Find where the given text appears and provide that cell's center as (X, Y) coordinate. 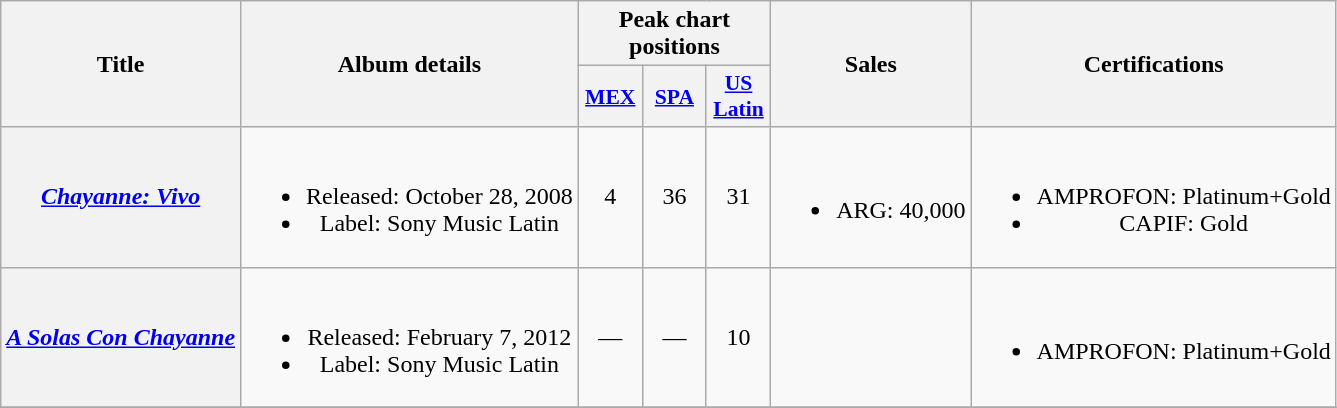
Peak chart positions (674, 34)
Released: October 28, 2008Label: Sony Music Latin (410, 197)
Sales (871, 64)
AMPROFON: Platinum+Gold (1154, 337)
4 (610, 197)
31 (738, 197)
AMPROFON: Platinum+GoldCAPIF: Gold (1154, 197)
Released: February 7, 2012Label: Sony Music Latin (410, 337)
10 (738, 337)
ARG: 40,000 (871, 197)
Certifications (1154, 64)
SPA (674, 96)
Album details (410, 64)
USLatin (738, 96)
Title (121, 64)
MEX (610, 96)
A Solas Con Chayanne (121, 337)
36 (674, 197)
Chayanne: Vivo (121, 197)
